Return the [x, y] coordinate for the center point of the cell that contains the specified text.  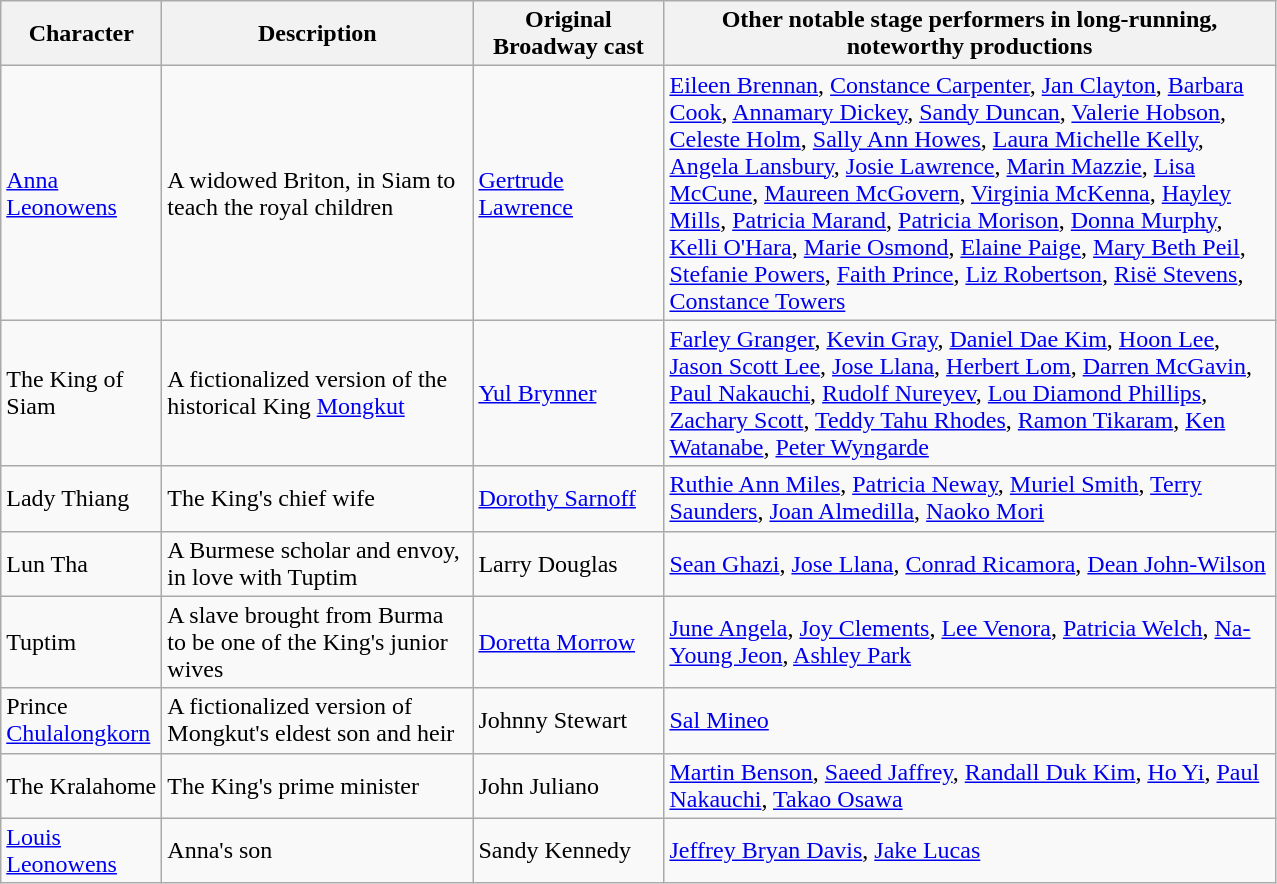
Larry Douglas [568, 564]
A fictionalized version of the historical King Mongkut [318, 393]
Sandy Kennedy [568, 850]
Johnny Stewart [568, 720]
Tuptim [82, 642]
Doretta Morrow [568, 642]
Sean Ghazi, Jose Llana, Conrad Ricamora, Dean John-Wilson [970, 564]
Gertrude Lawrence [568, 193]
The King's prime minister [318, 786]
The King of Siam [82, 393]
Jeffrey Bryan Davis, Jake Lucas [970, 850]
Dorothy Sarnoff [568, 498]
A slave brought from Burma to be one of the King's junior wives [318, 642]
A widowed Briton, in Siam to teach the royal children [318, 193]
A fictionalized version of Mongkut's eldest son and heir [318, 720]
John Juliano [568, 786]
June Angela, Joy Clements, Lee Venora, Patricia Welch, Na-Young Jeon, Ashley Park [970, 642]
Yul Brynner [568, 393]
Prince Chulalongkorn [82, 720]
A Burmese scholar and envoy, in love with Tuptim [318, 564]
The King's chief wife [318, 498]
The Kralahome [82, 786]
Lady Thiang [82, 498]
Character [82, 34]
Description [318, 34]
Sal Mineo [970, 720]
Anna Leonowens [82, 193]
Louis Leonowens [82, 850]
Other notable stage performers in long-running, noteworthy productions [970, 34]
Anna's son [318, 850]
Martin Benson, Saeed Jaffrey, Randall Duk Kim, Ho Yi, Paul Nakauchi, Takao Osawa [970, 786]
Ruthie Ann Miles, Patricia Neway, Muriel Smith, Terry Saunders, Joan Almedilla, Naoko Mori [970, 498]
Lun Tha [82, 564]
Original Broadway cast [568, 34]
